Scan for the cell matching the given text and deliver its [X, Y] coordinate at center. 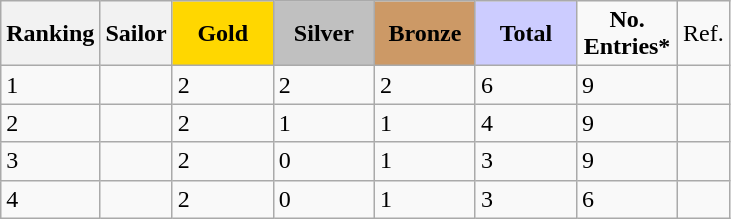
Ref. [704, 34]
Gold [222, 34]
Silver [324, 34]
Ranking [50, 34]
No. Entries* [628, 34]
Total [526, 34]
Bronze [424, 34]
Sailor [136, 34]
